From the cell containing the given text, extract its center point as (x, y) coordinate. 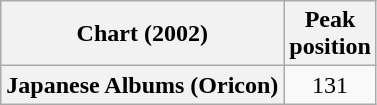
131 (330, 85)
Chart (2002) (142, 34)
Peakposition (330, 34)
Japanese Albums (Oricon) (142, 85)
